Identify which cell holds the provided text, then report its (X, Y) central coordinate. 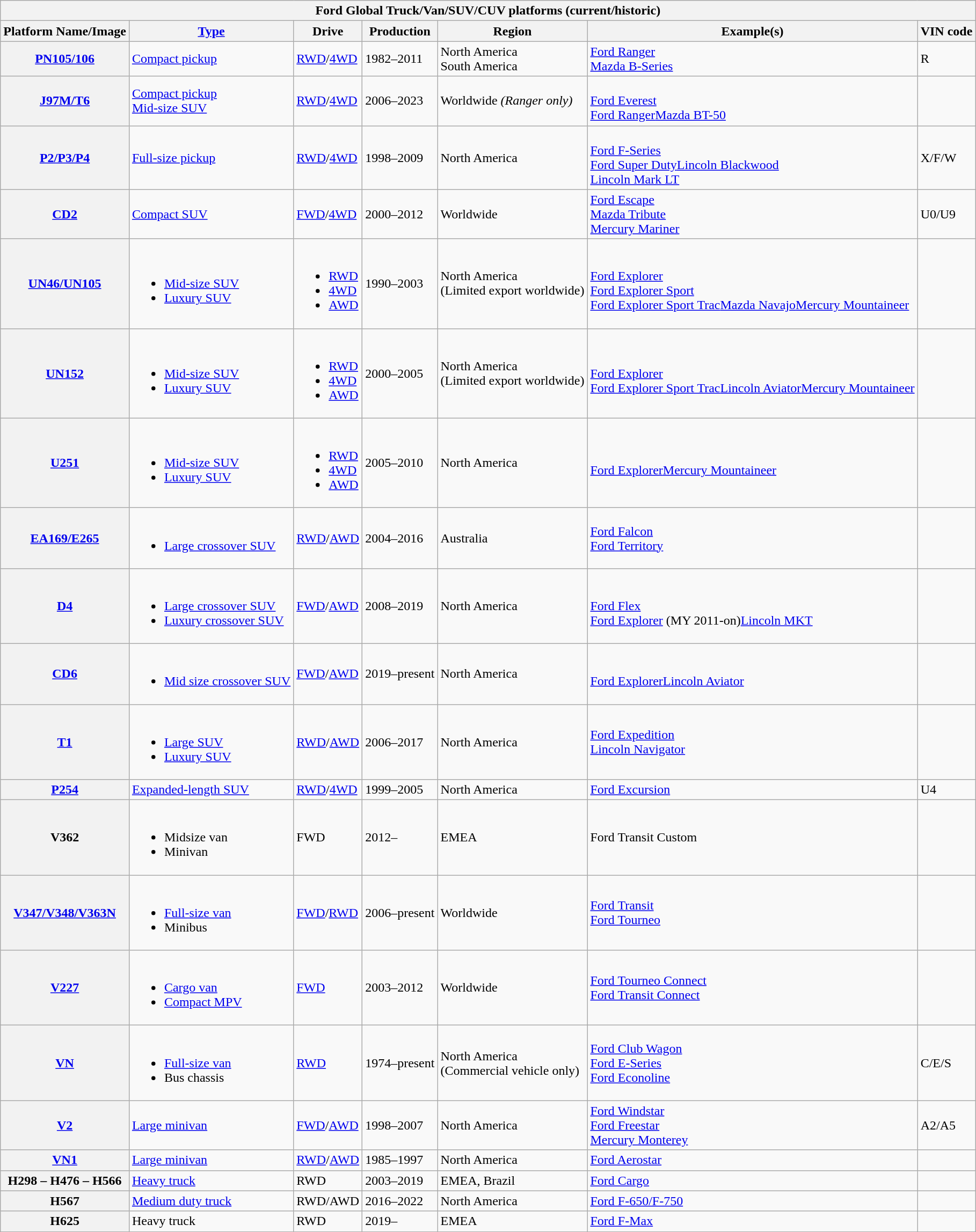
T1 (65, 742)
2019– (400, 1221)
1998–2007 (400, 1125)
H625 (65, 1221)
Large SUVLuxury SUV (211, 742)
Large crossover SUV (211, 538)
Region (512, 31)
2016–2022 (400, 1201)
EMEA, Brazil (512, 1180)
R (946, 59)
Compact SUV (211, 214)
P2/P3/P4 (65, 158)
U251 (65, 463)
U4 (946, 790)
Australia (512, 538)
UN152 (65, 373)
Full-size vanBus chassis (211, 1063)
North AmericaSouth America (512, 59)
Ford ExplorerFord Explorer SportFord Explorer Sport TracMazda NavajoMercury Mountaineer (753, 283)
Production (400, 31)
P254 (65, 790)
FWD/RWD (328, 913)
Worldwide (Ranger only) (512, 101)
J97M/T6 (65, 101)
Ford Tourneo ConnectFord Transit Connect (753, 988)
H567 (65, 1201)
2008–2019 (400, 606)
2006–present (400, 913)
V362 (65, 838)
1999–2005 (400, 790)
UN46/UN105 (65, 283)
EA169/E265 (65, 538)
VN (65, 1063)
2000–2005 (400, 373)
Full-size pickup (211, 158)
V2 (65, 1125)
Ford Cargo (753, 1180)
Ford FlexFord Explorer (MY 2011-on)Lincoln MKT (753, 606)
Midsize vanMinivan (211, 838)
VN1 (65, 1160)
Drive (328, 31)
Compact pickup (211, 59)
X/F/W (946, 158)
1985–1997 (400, 1160)
Ford F-SeriesFord Super DutyLincoln BlackwoodLincoln Mark LT (753, 158)
D4 (65, 606)
V227 (65, 988)
H298 – H476 – H566 (65, 1180)
Ford ExplorerMercury Mountaineer (753, 463)
Ford Club WagonFord E-SeriesFord Econoline (753, 1063)
Ford F-Max (753, 1221)
C/E/S (946, 1063)
Medium duty truck (211, 1201)
Ford ExpeditionLincoln Navigator (753, 742)
2005–2010 (400, 463)
Ford ExplorerFord Explorer Sport TracLincoln AviatorMercury Mountaineer (753, 373)
1974–present (400, 1063)
Ford Aerostar (753, 1160)
2004–2016 (400, 538)
U0/U9 (946, 214)
Mid size crossover SUV (211, 674)
2003–2012 (400, 988)
Ford EscapeMazda TributeMercury Mariner (753, 214)
Ford Transit Custom (753, 838)
2003–2019 (400, 1180)
Ford EverestFord RangerMazda BT-50 (753, 101)
Ford Global Truck/Van/SUV/CUV platforms (current/historic) (488, 11)
Type (211, 31)
Ford WindstarFord FreestarMercury Monterey (753, 1125)
2019–present (400, 674)
VIN code (946, 31)
Ford RangerMazda B-Series (753, 59)
Ford ExplorerLincoln Aviator (753, 674)
Example(s) (753, 31)
PN105/106 (65, 59)
North America(Commercial vehicle only) (512, 1063)
CD6 (65, 674)
Ford FalconFord Territory (753, 538)
A2/A5 (946, 1125)
1998–2009 (400, 158)
Platform Name/Image (65, 31)
Ford TransitFord Tourneo (753, 913)
Full-size vanMinibus (211, 913)
2006–2023 (400, 101)
CD2 (65, 214)
Ford F-650/F-750 (753, 1201)
1982–2011 (400, 59)
FWD/4WD (328, 214)
V347/V348/V363N (65, 913)
Large crossover SUVLuxury crossover SUV (211, 606)
2012– (400, 838)
2006–2017 (400, 742)
Expanded-length SUV (211, 790)
1990–2003 (400, 283)
2000–2012 (400, 214)
Cargo vanCompact MPV (211, 988)
Ford Excursion (753, 790)
Compact pickupMid-size SUV (211, 101)
